Return the [X, Y] coordinate for the center point of the cell that contains the specified text.  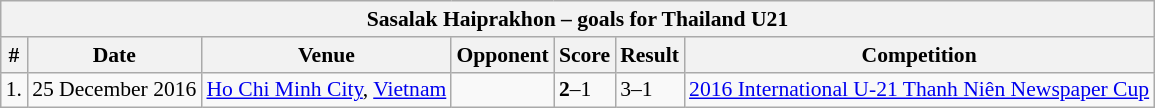
2–1 [584, 90]
Venue [326, 55]
2016 International U-21 Thanh Niên Newspaper Cup [919, 90]
Opponent [502, 55]
Sasalak Haiprakhon – goals for Thailand U21 [578, 19]
3–1 [650, 90]
1. [14, 90]
Competition [919, 55]
Score [584, 55]
# [14, 55]
Date [114, 55]
Result [650, 55]
Ho Chi Minh City, Vietnam [326, 90]
25 December 2016 [114, 90]
